Return (X, Y) of the center of cell containing provided text 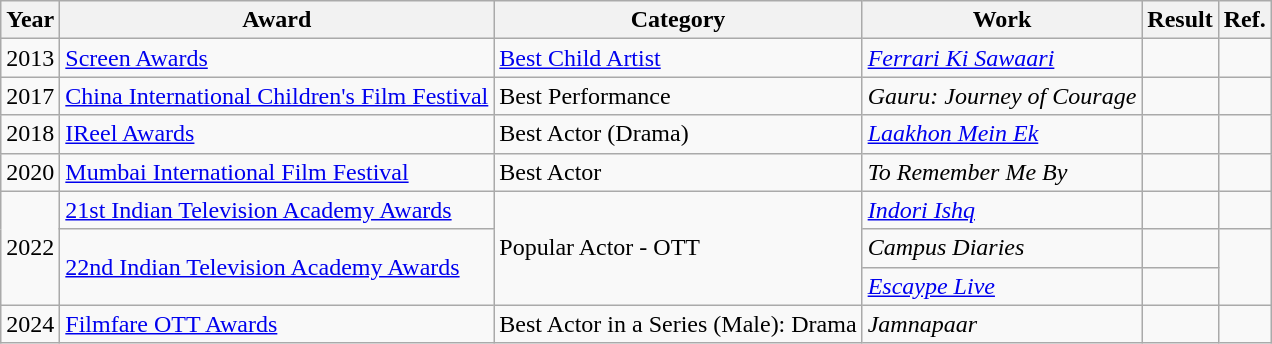
Mumbai International Film Festival (277, 172)
21st Indian Television Academy Awards (277, 210)
Popular Actor - OTT (678, 248)
2013 (30, 58)
Ref. (1244, 20)
Best Performance (678, 96)
2022 (30, 248)
Screen Awards (277, 58)
Campus Diaries (1002, 248)
Result (1180, 20)
Jamnapaar (1002, 324)
Work (1002, 20)
Best Child Artist (678, 58)
China International Children's Film Festival (277, 96)
Indori Ishq (1002, 210)
Ferrari Ki Sawaari (1002, 58)
2017 (30, 96)
Gauru: Journey of Courage (1002, 96)
Filmfare OTT Awards (277, 324)
2018 (30, 134)
Year (30, 20)
Best Actor (Drama) (678, 134)
22nd Indian Television Academy Awards (277, 267)
Best Actor in a Series (Male): Drama (678, 324)
To Remember Me By (1002, 172)
Escaype Live (1002, 286)
2024 (30, 324)
IReel Awards (277, 134)
Category (678, 20)
Laakhon Mein Ek (1002, 134)
Award (277, 20)
2020 (30, 172)
Best Actor (678, 172)
